Identify which cell holds the provided text, then report its (X, Y) central coordinate. 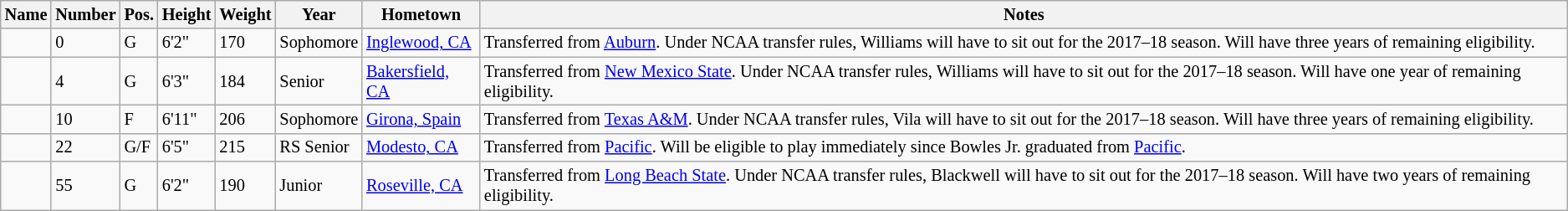
Inglewood, CA (421, 43)
6'11" (187, 119)
RS Senior (319, 147)
215 (245, 147)
22 (85, 147)
10 (85, 119)
Bakersfield, CA (421, 81)
Name (27, 14)
Pos. (139, 14)
Year (319, 14)
Junior (319, 186)
6'5" (187, 147)
Height (187, 14)
Senior (319, 81)
Transferred from Pacific. Will be eligible to play immediately since Bowles Jr. graduated from Pacific. (1024, 147)
G/F (139, 147)
Girona, Spain (421, 119)
184 (245, 81)
170 (245, 43)
190 (245, 186)
Roseville, CA (421, 186)
F (139, 119)
55 (85, 186)
206 (245, 119)
Modesto, CA (421, 147)
4 (85, 81)
Notes (1024, 14)
Number (85, 14)
0 (85, 43)
Weight (245, 14)
6'3" (187, 81)
Hometown (421, 14)
